Return the (x, y) coordinate for the center point of the cell that contains the specified text.  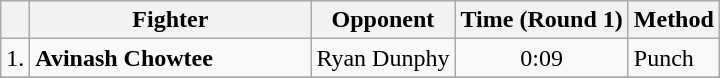
0:09 (542, 58)
Method (674, 20)
Opponent (383, 20)
Fighter (170, 20)
1. (16, 58)
Avinash Chowtee (170, 58)
Time (Round 1) (542, 20)
Punch (674, 58)
Ryan Dunphy (383, 58)
